From the cell containing the given text, extract its center point as [X, Y] coordinate. 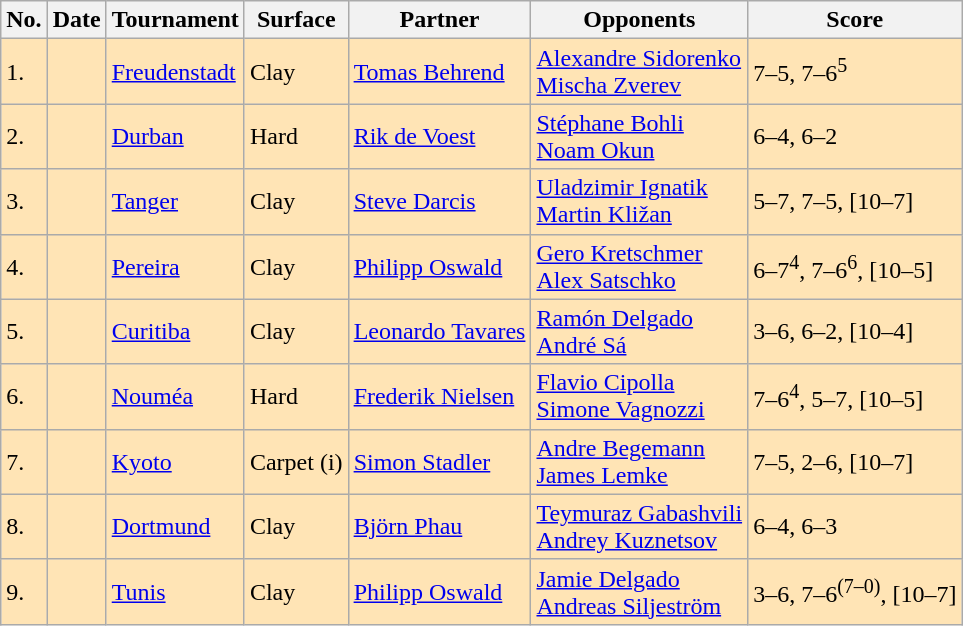
Leonardo Tavares [440, 332]
Frederik Nielsen [440, 396]
2. [24, 136]
Score [855, 20]
Simon Stadler [440, 462]
Stéphane Bohli Noam Okun [640, 136]
Rik de Voest [440, 136]
5. [24, 332]
Tunis [175, 592]
Tournament [175, 20]
Flavio Cipolla Simone Vagnozzi [640, 396]
7–5, 7–65 [855, 72]
Uladzimir Ignatik Martin Kližan [640, 202]
Dortmund [175, 526]
6–74, 7–66, [10–5] [855, 266]
8. [24, 526]
6. [24, 396]
7. [24, 462]
Ramón Delgado André Sá [640, 332]
Freudenstadt [175, 72]
6–4, 6–3 [855, 526]
Curitiba [175, 332]
Tomas Behrend [440, 72]
Teymuraz Gabashvili Andrey Kuznetsov [640, 526]
9. [24, 592]
4. [24, 266]
Surface [296, 20]
Alexandre Sidorenko Mischa Zverev [640, 72]
7–5, 2–6, [10–7] [855, 462]
5–7, 7–5, [10–7] [855, 202]
Tanger [175, 202]
Opponents [640, 20]
1. [24, 72]
3–6, 7–6(7–0), [10–7] [855, 592]
Björn Phau [440, 526]
Date [76, 20]
Steve Darcis [440, 202]
Andre Begemann James Lemke [640, 462]
6–4, 6–2 [855, 136]
Gero Kretschmer Alex Satschko [640, 266]
3. [24, 202]
Durban [175, 136]
Nouméa [175, 396]
No. [24, 20]
Jamie Delgado Andreas Siljeström [640, 592]
Kyoto [175, 462]
7–64, 5–7, [10–5] [855, 396]
Carpet (i) [296, 462]
Partner [440, 20]
Pereira [175, 266]
3–6, 6–2, [10–4] [855, 332]
